Search for the cell housing the specified text and yield its (x, y) center coordinate. 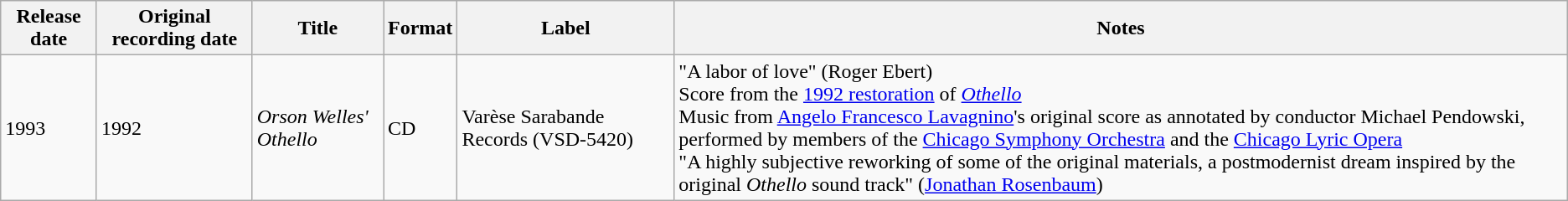
Orson Welles' Othello (317, 127)
Title (317, 28)
Release date (49, 28)
1992 (174, 127)
Format (420, 28)
Varèse Sarabande Records (VSD-5420) (566, 127)
1993 (49, 127)
Label (566, 28)
CD (420, 127)
Original recording date (174, 28)
Notes (1121, 28)
